Search for the cell housing the specified text and yield its (x, y) center coordinate. 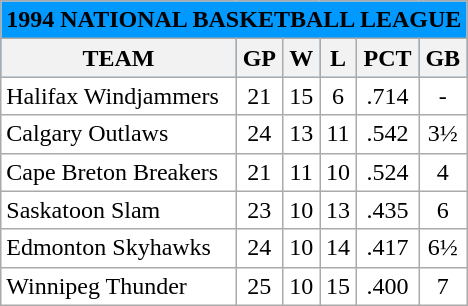
.417 (388, 248)
GP (260, 58)
Halifax Windjammers (118, 96)
Calgary Outlaws (118, 134)
Edmonton Skyhawks (118, 248)
- (443, 96)
.714 (388, 96)
14 (338, 248)
PCT (388, 58)
25 (260, 286)
1994 NATIONAL BASKETBALL LEAGUE (234, 20)
Winnipeg Thunder (118, 286)
Saskatoon Slam (118, 210)
.435 (388, 210)
TEAM (118, 58)
6½ (443, 248)
.400 (388, 286)
3½ (443, 134)
7 (443, 286)
Cape Breton Breakers (118, 172)
.524 (388, 172)
GB (443, 58)
.542 (388, 134)
23 (260, 210)
L (338, 58)
W (302, 58)
4 (443, 172)
